Determine the (X, Y) coordinate at the center of the cell enclosing the given text.  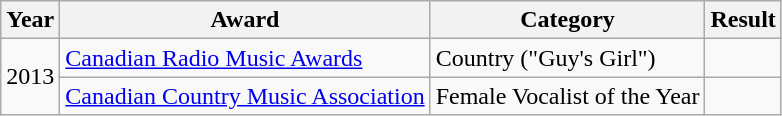
Year (30, 20)
Country ("Guy's Girl") (568, 58)
Female Vocalist of the Year (568, 96)
2013 (30, 77)
Canadian Country Music Association (245, 96)
Category (568, 20)
Result (743, 20)
Award (245, 20)
Canadian Radio Music Awards (245, 58)
